Capture the cell that displays the provided text and extract its (X, Y) central coordinate. 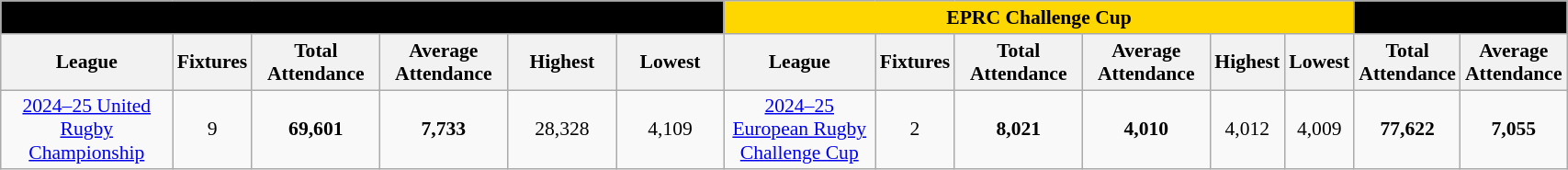
28,328 (562, 130)
4,010 (1146, 130)
7,055 (1514, 130)
2024–25 European Rugby Challenge Cup (799, 130)
4,009 (1319, 130)
9 (212, 130)
8,021 (1018, 130)
7,733 (443, 130)
77,622 (1407, 130)
69,601 (316, 130)
4,109 (670, 130)
2 (915, 130)
Domestic League (362, 17)
4,012 (1247, 130)
2024–25 United Rugby Championship (86, 130)
Total (1461, 17)
EPRC Challenge Cup (1040, 17)
